Identify which cell holds the provided text, then report its [x, y] central coordinate. 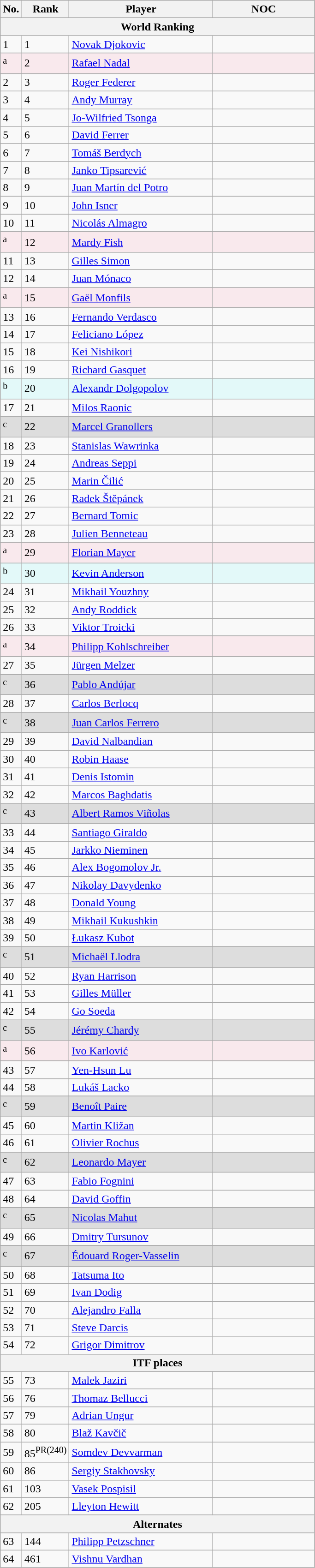
David Goffin [141, 1199]
Michaël Llodra [141, 957]
Radek Štěpánek [141, 498]
Robin Haase [141, 759]
Marin Čilić [141, 481]
Alex Bogomolov Jr. [141, 868]
67 [45, 1256]
Juan Martín del Potro [141, 188]
Philipp Petzschner [141, 1541]
John Isner [141, 205]
Gaël Monfils [141, 298]
Carlos Berlocq [141, 704]
No. [11, 9]
Alexandr Dolgopolov [141, 389]
66 [45, 1237]
Fernando Verdasco [141, 317]
Julien Benneteau [141, 533]
461 [45, 1559]
Rafael Nadal [141, 64]
Benoît Paire [141, 1107]
Olivier Rochus [141, 1143]
Ivan Dodig [141, 1293]
David Ferrer [141, 135]
Florian Mayer [141, 553]
80 [45, 1433]
Vasek Pospisil [141, 1489]
Stanislas Wawrinka [141, 446]
Pablo Andújar [141, 685]
Sergiy Stakhovsky [141, 1471]
Santiago Giraldo [141, 832]
Alejandro Falla [141, 1310]
Yen-Hsun Lu [141, 1070]
Malek Jaziri [141, 1380]
Gilles Simon [141, 261]
103 [45, 1489]
ITF places [158, 1363]
Philipp Kohlschreiber [141, 646]
79 [45, 1415]
Blaž Kavčič [141, 1433]
Mardy Fish [141, 242]
Marcos Baghdatis [141, 794]
World Ranking [158, 27]
Go Soeda [141, 1011]
Denis Istomin [141, 777]
Mikhail Kukushkin [141, 920]
Vishnu Vardhan [141, 1559]
Gilles Müller [141, 993]
76 [45, 1398]
69 [45, 1293]
Nicolas Mahut [141, 1218]
70 [45, 1310]
Donald Young [141, 903]
Tatsuma Ito [141, 1275]
Andreas Seppi [141, 463]
Łukasz Kubot [141, 938]
Bernard Tomic [141, 516]
71 [45, 1328]
Kei Nishikori [141, 352]
Albert Ramos Viñolas [141, 813]
Somdev Devvarman [141, 1453]
Milos Raonic [141, 407]
Ryan Harrison [141, 976]
Alternates [158, 1524]
Juan Mónaco [141, 279]
Édouard Roger-Vasselin [141, 1256]
Tomáš Berdych [141, 153]
Mikhail Youzhny [141, 592]
Martin Kližan [141, 1125]
Feliciano López [141, 334]
Fabio Fognini [141, 1181]
Novak Djokovic [141, 44]
72 [45, 1345]
NOC [264, 9]
Jürgen Melzer [141, 665]
Juan Carlos Ferrero [141, 723]
Lleyton Hewitt [141, 1506]
Thomaz Bellucci [141, 1398]
Player [141, 9]
Jérémy Chardy [141, 1030]
Richard Gasquet [141, 369]
73 [45, 1380]
Ivo Karlović [141, 1051]
Jarkko Nieminen [141, 850]
Janko Tipsarević [141, 170]
Leonardo Mayer [141, 1162]
86 [45, 1471]
Roger Federer [141, 82]
Steve Darcis [141, 1328]
Adrian Ungur [141, 1415]
Jo-Wilfried Tsonga [141, 118]
Nicolás Almagro [141, 223]
David Nalbandian [141, 742]
Andy Roddick [141, 610]
Marcel Granollers [141, 426]
85PR(240) [45, 1453]
Rank [45, 9]
205 [45, 1506]
Lukáš Lacko [141, 1087]
65 [45, 1218]
Grigor Dimitrov [141, 1345]
Viktor Troicki [141, 627]
Nikolay Davydenko [141, 885]
144 [45, 1541]
Kevin Anderson [141, 573]
Andy Murray [141, 100]
Dmitry Tursunov [141, 1237]
68 [45, 1275]
